Identify which cell holds the provided text, then report its (X, Y) central coordinate. 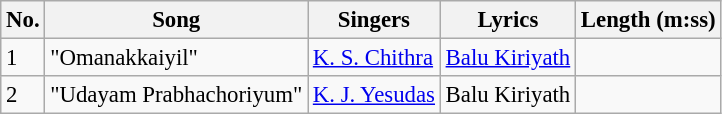
"Udayam Prabhachoriyum" (176, 95)
2 (23, 95)
1 (23, 58)
Song (176, 20)
"Omanakkaiyil" (176, 58)
Singers (374, 20)
Lyrics (508, 20)
No. (23, 20)
K. S. Chithra (374, 58)
Length (m:ss) (648, 20)
K. J. Yesudas (374, 95)
